From the cell containing the given text, extract its center point as [X, Y] coordinate. 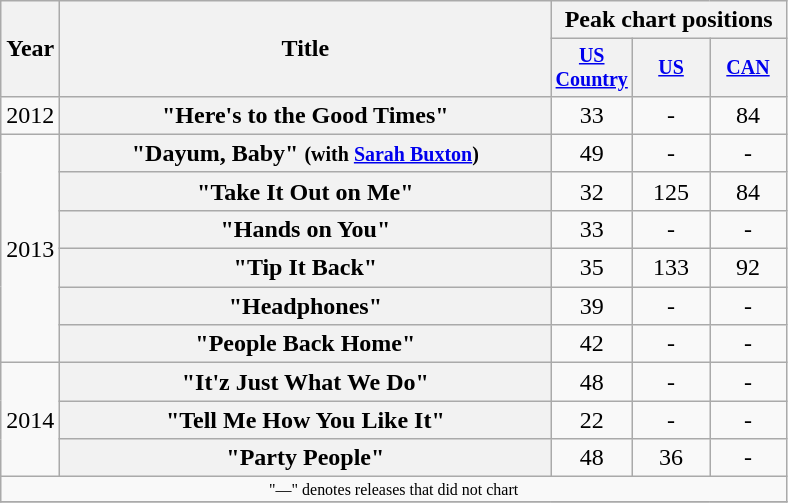
US Country [592, 68]
42 [592, 344]
Year [30, 49]
133 [672, 268]
92 [748, 268]
US [672, 68]
Title [306, 49]
"Tell Me How You Like It" [306, 420]
22 [592, 420]
"Headphones" [306, 306]
"Here's to the Good Times" [306, 115]
"Dayum, Baby" (with Sarah Buxton) [306, 153]
"It'z Just What We Do" [306, 382]
35 [592, 268]
"Hands on You" [306, 229]
2014 [30, 420]
2012 [30, 115]
32 [592, 191]
36 [672, 458]
Peak chart positions [669, 20]
CAN [748, 68]
"People Back Home" [306, 344]
"Tip It Back" [306, 268]
"—" denotes releases that did not chart [394, 489]
39 [592, 306]
"Party People" [306, 458]
2013 [30, 248]
49 [592, 153]
125 [672, 191]
"Take It Out on Me" [306, 191]
